Capture the cell that displays the provided text and extract its [X, Y] central coordinate. 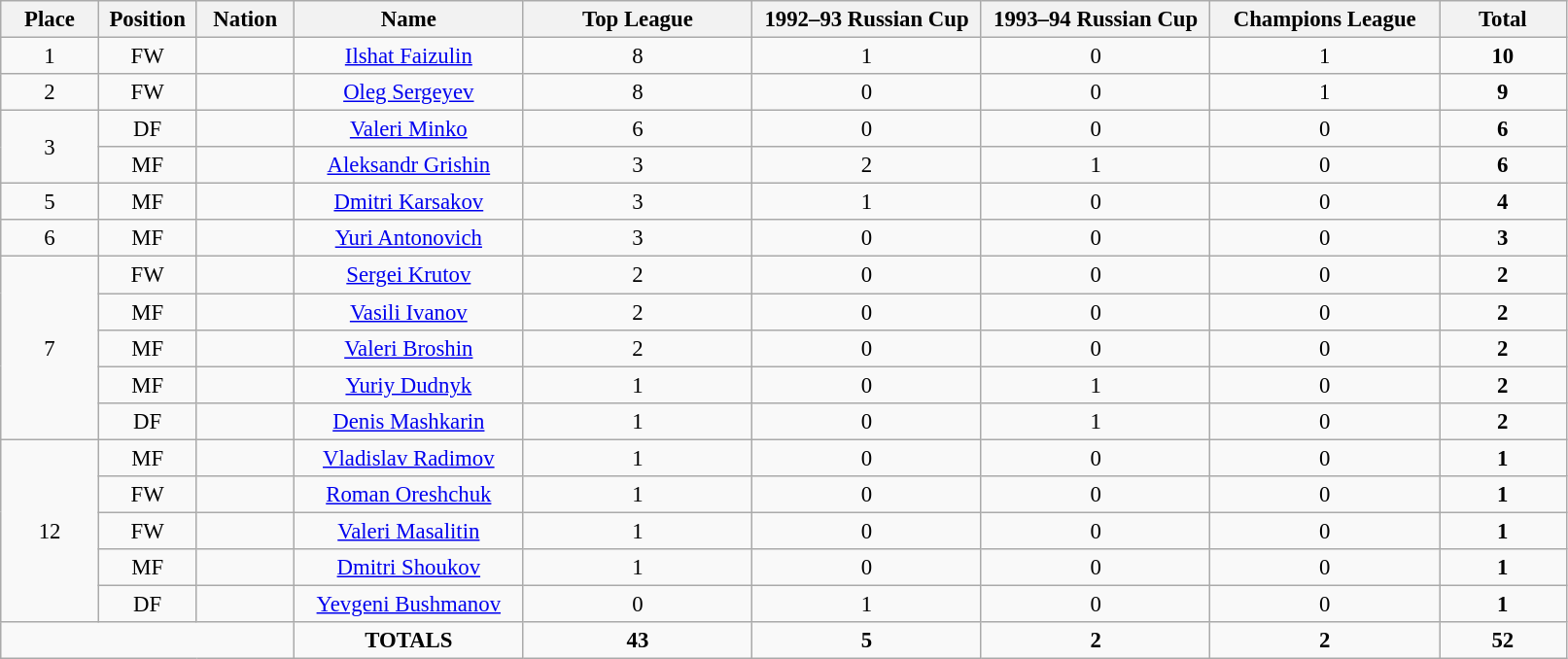
1993–94 Russian Cup [1096, 19]
1992–93 Russian Cup [867, 19]
7 [51, 348]
Valeri Broshin [409, 348]
10 [1503, 56]
12 [51, 531]
Position [148, 19]
Aleksandr Grishin [409, 165]
Name [409, 19]
Sergei Krutov [409, 275]
Roman Oreshchuk [409, 495]
Place [51, 19]
Valeri Masalitin [409, 531]
43 [638, 641]
9 [1503, 92]
Nation [245, 19]
Yevgeni Bushmanov [409, 604]
52 [1503, 641]
Yuriy Dudnyk [409, 385]
Top League [638, 19]
4 [1503, 202]
TOTALS [409, 641]
Dmitri Shoukov [409, 568]
Vladislav Radimov [409, 458]
Champions League [1325, 19]
Dmitri Karsakov [409, 202]
Denis Mashkarin [409, 421]
Total [1503, 19]
Valeri Minko [409, 129]
Oleg Sergeyev [409, 92]
Ilshat Faizulin [409, 56]
Vasili Ivanov [409, 312]
Yuri Antonovich [409, 238]
